Search for the cell housing the specified text and yield its [x, y] center coordinate. 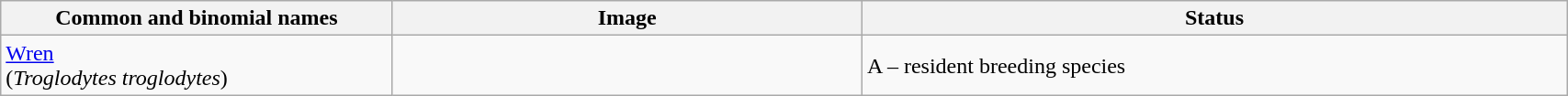
A – resident breeding species [1214, 66]
Wren(Troglodytes troglodytes) [197, 66]
Common and binomial names [197, 18]
Status [1214, 18]
Image [626, 18]
